Detect which cell encompasses the target text, then output its [x, y] center coordinate. 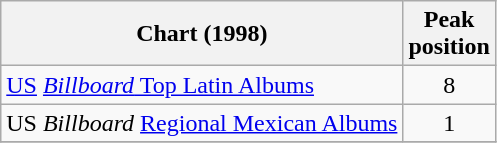
Peakposition [449, 34]
8 [449, 85]
US Billboard Top Latin Albums [202, 85]
1 [449, 123]
Chart (1998) [202, 34]
US Billboard Regional Mexican Albums [202, 123]
